From the cell containing the given text, extract its center point as [X, Y] coordinate. 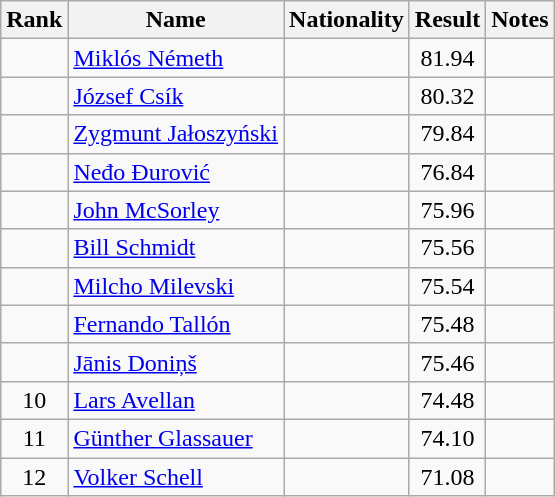
Name [176, 20]
81.94 [447, 58]
71.08 [447, 477]
Miklós Németh [176, 58]
12 [34, 477]
11 [34, 438]
75.46 [447, 362]
Zygmunt Jałoszyński [176, 134]
74.10 [447, 438]
Jānis Doniņš [176, 362]
Result [447, 20]
Milcho Milevski [176, 286]
10 [34, 400]
Nationality [347, 20]
76.84 [447, 172]
Volker Schell [176, 477]
Günther Glassauer [176, 438]
József Csík [176, 96]
75.96 [447, 210]
Rank [34, 20]
Notes [520, 20]
75.48 [447, 324]
John McSorley [176, 210]
Neđo Đurović [176, 172]
75.56 [447, 248]
75.54 [447, 286]
Fernando Tallón [176, 324]
79.84 [447, 134]
80.32 [447, 96]
74.48 [447, 400]
Lars Avellan [176, 400]
Bill Schmidt [176, 248]
